Output the (X, Y) coordinate of the center of the cell containing the given text.  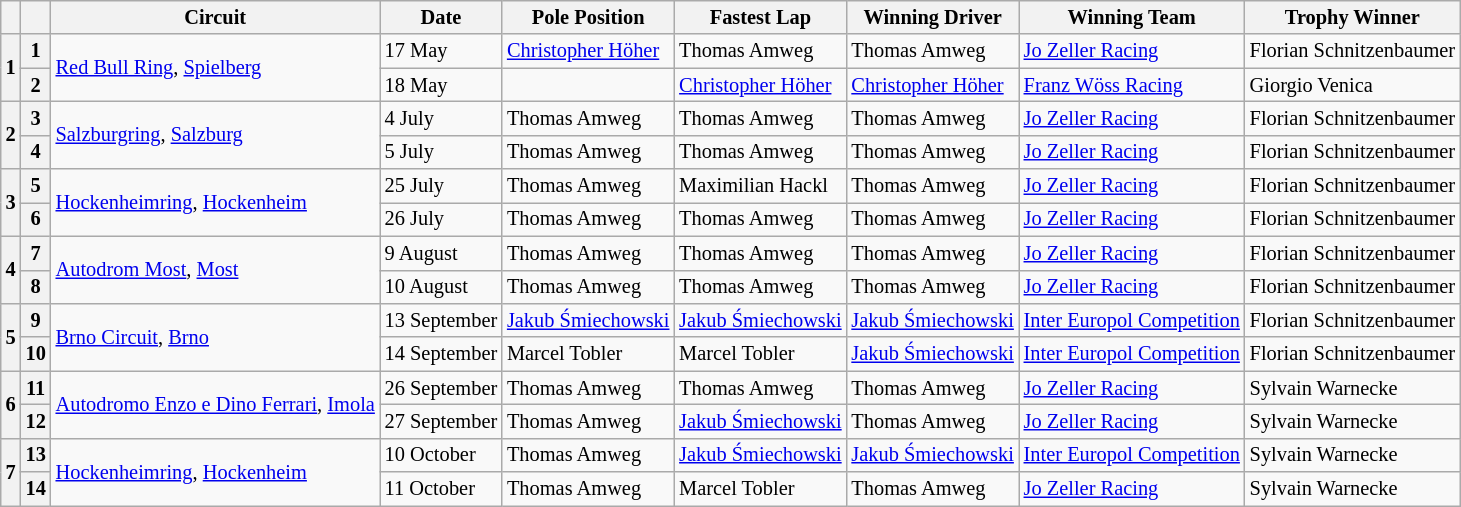
10 August (441, 287)
Maximilian Hackl (760, 186)
14 September (441, 354)
9 (36, 320)
Red Bull Ring, Spielberg (216, 68)
5 July (441, 152)
Brno Circuit, Brno (216, 336)
Pole Position (588, 17)
Trophy Winner (1352, 17)
Autodrom Most, Most (216, 270)
12 (36, 421)
17 May (441, 51)
27 September (441, 421)
11 (36, 388)
25 July (441, 186)
13 (36, 455)
18 May (441, 85)
8 (36, 287)
14 (36, 489)
Giorgio Venica (1352, 85)
10 (36, 354)
Salzburgring, Salzburg (216, 134)
Franz Wöss Racing (1132, 85)
10 October (441, 455)
Circuit (216, 17)
26 July (441, 219)
9 August (441, 253)
Autodromo Enzo e Dino Ferrari, Imola (216, 404)
Date (441, 17)
11 October (441, 489)
4 July (441, 118)
Fastest Lap (760, 17)
Winning Driver (932, 17)
Winning Team (1132, 17)
26 September (441, 388)
13 September (441, 320)
